Determine the [X, Y] coordinate at the center of the cell enclosing the given text.  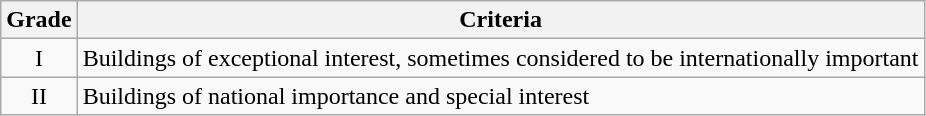
Buildings of exceptional interest, sometimes considered to be internationally important [500, 58]
I [39, 58]
Criteria [500, 20]
Grade [39, 20]
II [39, 96]
Buildings of national importance and special interest [500, 96]
